Capture the cell that displays the provided text and extract its (x, y) central coordinate. 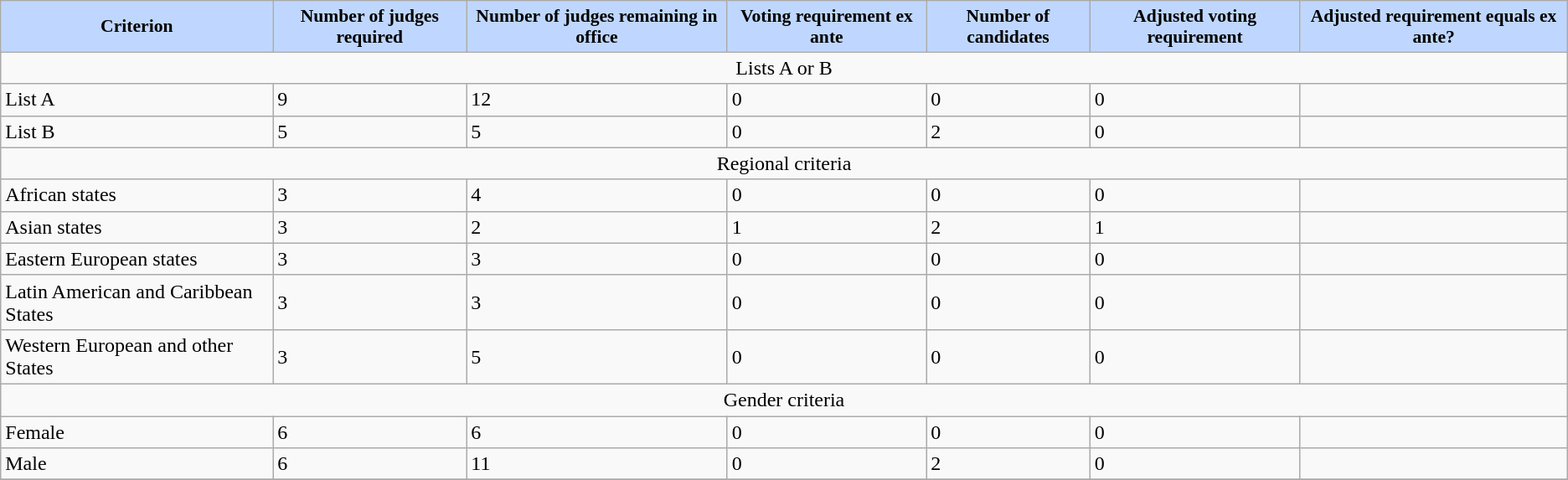
Number of candidates (1008, 27)
9 (370, 100)
Number of judges remaining in office (596, 27)
Adjusted requirement equals ex ante? (1434, 27)
Regional criteria (784, 163)
Eastern European states (137, 259)
Voting requirement ex ante (827, 27)
African states (137, 195)
Number of judges required (370, 27)
11 (596, 464)
Asian states (137, 227)
Female (137, 431)
Criterion (137, 27)
Gender criteria (784, 400)
Adjusted voting requirement (1194, 27)
4 (596, 195)
List A (137, 100)
12 (596, 100)
List B (137, 132)
Western European and other States (137, 357)
Lists A or B (784, 68)
Male (137, 464)
Latin American and Caribbean States (137, 302)
